Output the (X, Y) coordinate of the center of the cell containing the given text.  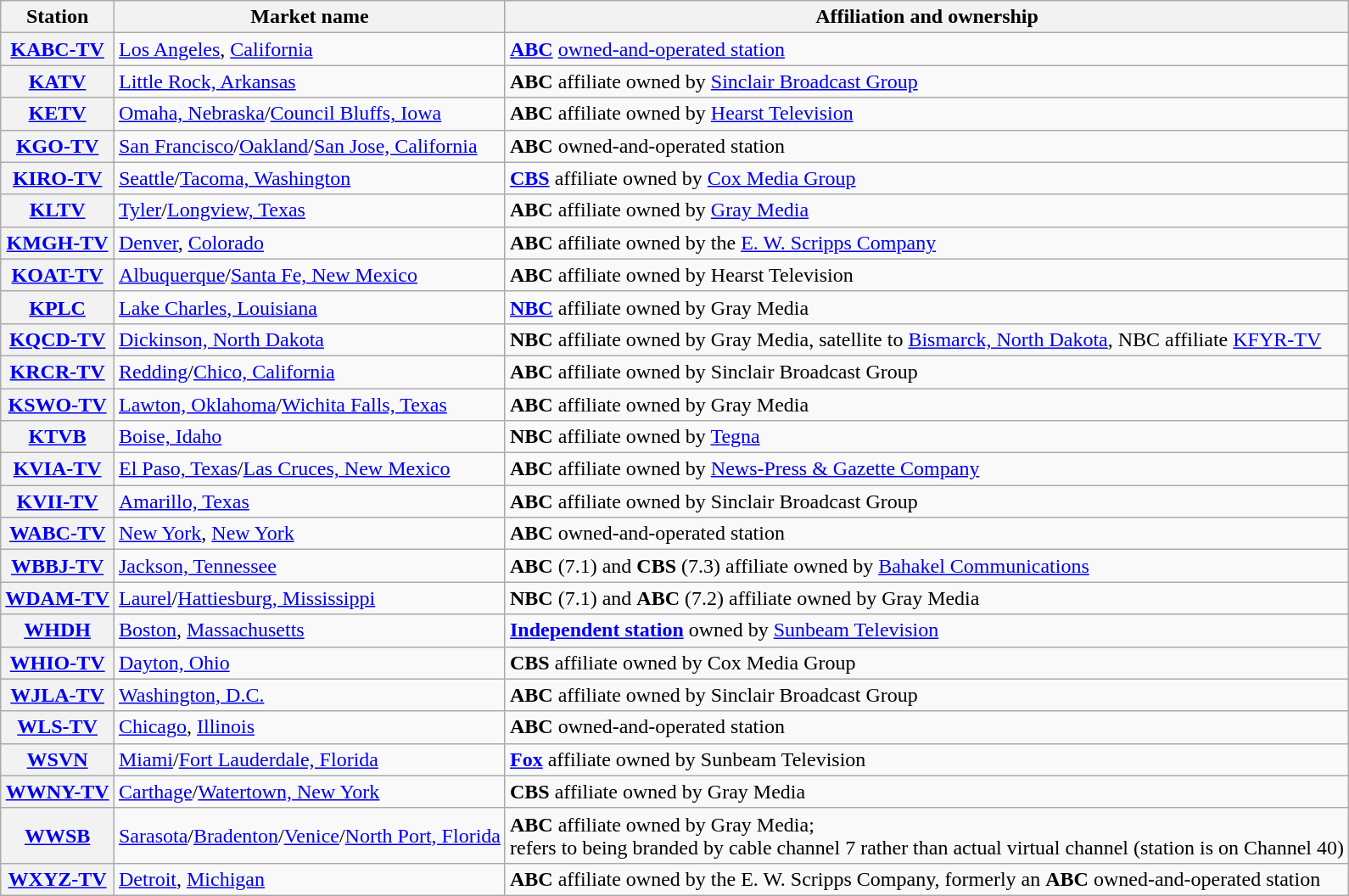
Laurel/Hattiesburg, Mississippi (309, 598)
Jackson, Tennessee (309, 566)
KATV (58, 81)
San Francisco/Oakland/San Jose, California (309, 146)
KETV (58, 114)
New York, New York (309, 534)
WSVN (58, 759)
Chicago, Illinois (309, 727)
ABC affiliate owned by News-Press & Gazette Company (926, 469)
WHDH (58, 630)
NBC affiliate owned by Tegna (926, 437)
NBC (7.1) and ABC (7.2) affiliate owned by Gray Media (926, 598)
Boise, Idaho (309, 437)
Station (58, 17)
KPLC (58, 307)
KIRO-TV (58, 178)
WHIO-TV (58, 663)
Sarasota/Bradenton/Venice/North Port, Florida (309, 835)
Amarillo, Texas (309, 501)
CBS affiliate owned by Gray Media (926, 792)
KGO-TV (58, 146)
ABC affiliate owned by the E. W. Scripps Company (926, 243)
Lawton, Oklahoma/Wichita Falls, Texas (309, 405)
WBBJ-TV (58, 566)
ABC affiliate owned by Gray Media;refers to being branded by cable channel 7 rather than actual virtual channel (station is on Channel 40) (926, 835)
KMGH-TV (58, 243)
KLTV (58, 210)
Carthage/Watertown, New York (309, 792)
Omaha, Nebraska/Council Bluffs, Iowa (309, 114)
Lake Charles, Louisiana (309, 307)
NBC affiliate owned by Gray Media (926, 307)
Seattle/Tacoma, Washington (309, 178)
KRCR-TV (58, 372)
NBC affiliate owned by Gray Media, satellite to Bismarck, North Dakota, NBC affiliate KFYR-TV (926, 339)
Redding/Chico, California (309, 372)
KABC-TV (58, 49)
WDAM-TV (58, 598)
El Paso, Texas/Las Cruces, New Mexico (309, 469)
Denver, Colorado (309, 243)
KVII-TV (58, 501)
KTVB (58, 437)
Market name (309, 17)
Little Rock, Arkansas (309, 81)
ABC affiliate owned by the E. W. Scripps Company, formerly an ABC owned-and-operated station (926, 879)
WJLA-TV (58, 695)
Boston, Massachusetts (309, 630)
WXYZ-TV (58, 879)
WABC-TV (58, 534)
Miami/Fort Lauderdale, Florida (309, 759)
Affiliation and ownership (926, 17)
Dayton, Ohio (309, 663)
KQCD-TV (58, 339)
Albuquerque/Santa Fe, New Mexico (309, 275)
KVIA-TV (58, 469)
Los Angeles, California (309, 49)
Detroit, Michigan (309, 879)
Washington, D.C. (309, 695)
KOAT-TV (58, 275)
Tyler/Longview, Texas (309, 210)
WLS-TV (58, 727)
Independent station owned by Sunbeam Television (926, 630)
WWNY-TV (58, 792)
KSWO-TV (58, 405)
WWSB (58, 835)
Fox affiliate owned by Sunbeam Television (926, 759)
Dickinson, North Dakota (309, 339)
ABC (7.1) and CBS (7.3) affiliate owned by Bahakel Communications (926, 566)
